Capture the cell that displays the provided text and extract its (X, Y) central coordinate. 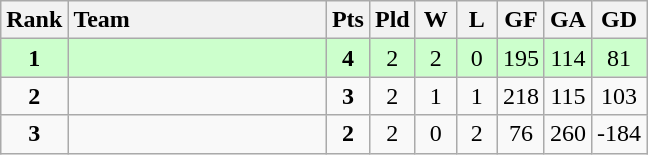
103 (618, 96)
GF (520, 20)
GA (568, 20)
195 (520, 58)
218 (520, 96)
114 (568, 58)
4 (348, 58)
-184 (618, 134)
Team (198, 20)
L (476, 20)
81 (618, 58)
Pld (392, 20)
Pts (348, 20)
260 (568, 134)
76 (520, 134)
GD (618, 20)
W (436, 20)
115 (568, 96)
Rank (34, 20)
